From the cell containing the given text, extract its center point as (x, y) coordinate. 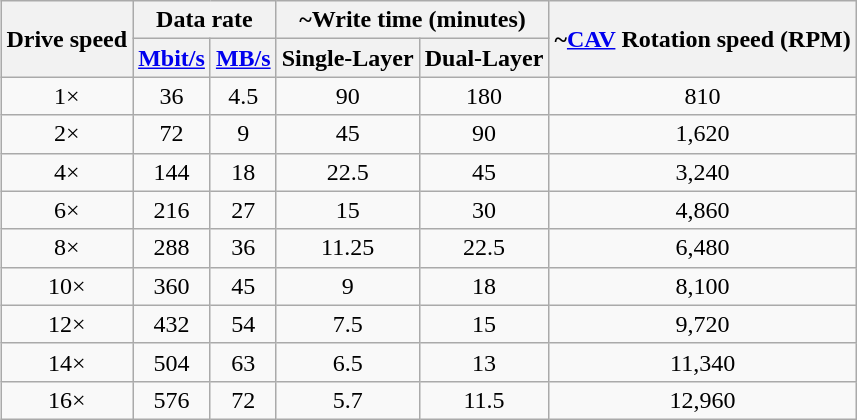
6× (67, 210)
~Write time (minutes) (412, 20)
4× (67, 172)
12,960 (702, 400)
12× (67, 324)
8× (67, 248)
Dual-Layer (484, 58)
~CAV Rotation speed (RPM) (702, 39)
288 (172, 248)
5.7 (348, 400)
180 (484, 96)
504 (172, 362)
6.5 (348, 362)
14× (67, 362)
144 (172, 172)
Mbit/s (172, 58)
13 (484, 362)
1,620 (702, 134)
10× (67, 286)
11,340 (702, 362)
11.25 (348, 248)
2× (67, 134)
Single-Layer (348, 58)
Drive speed (67, 39)
11.5 (484, 400)
30 (484, 210)
216 (172, 210)
3,240 (702, 172)
432 (172, 324)
8,100 (702, 286)
4.5 (243, 96)
16× (67, 400)
27 (243, 210)
63 (243, 362)
810 (702, 96)
576 (172, 400)
6,480 (702, 248)
9,720 (702, 324)
7.5 (348, 324)
MB/s (243, 58)
Data rate (204, 20)
54 (243, 324)
4,860 (702, 210)
360 (172, 286)
1× (67, 96)
